Find where the given text appears and provide that cell's center as [X, Y] coordinate. 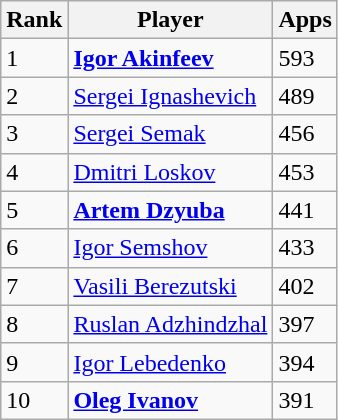
441 [305, 210]
Ruslan Adzhindzhal [170, 324]
456 [305, 134]
397 [305, 324]
Sergei Semak [170, 134]
Igor Akinfeev [170, 58]
9 [34, 362]
489 [305, 96]
Vasili Berezutski [170, 286]
Igor Lebedenko [170, 362]
Oleg Ivanov [170, 400]
Igor Semshov [170, 248]
Apps [305, 20]
453 [305, 172]
8 [34, 324]
402 [305, 286]
5 [34, 210]
433 [305, 248]
10 [34, 400]
Rank [34, 20]
7 [34, 286]
6 [34, 248]
391 [305, 400]
Sergei Ignashevich [170, 96]
4 [34, 172]
Artem Dzyuba [170, 210]
394 [305, 362]
1 [34, 58]
593 [305, 58]
2 [34, 96]
3 [34, 134]
Dmitri Loskov [170, 172]
Player [170, 20]
